Search for the cell housing the specified text and yield its [X, Y] center coordinate. 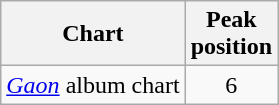
Chart [93, 34]
6 [231, 85]
Peakposition [231, 34]
Gaon album chart [93, 85]
